Identify which cell holds the provided text, then report its (x, y) central coordinate. 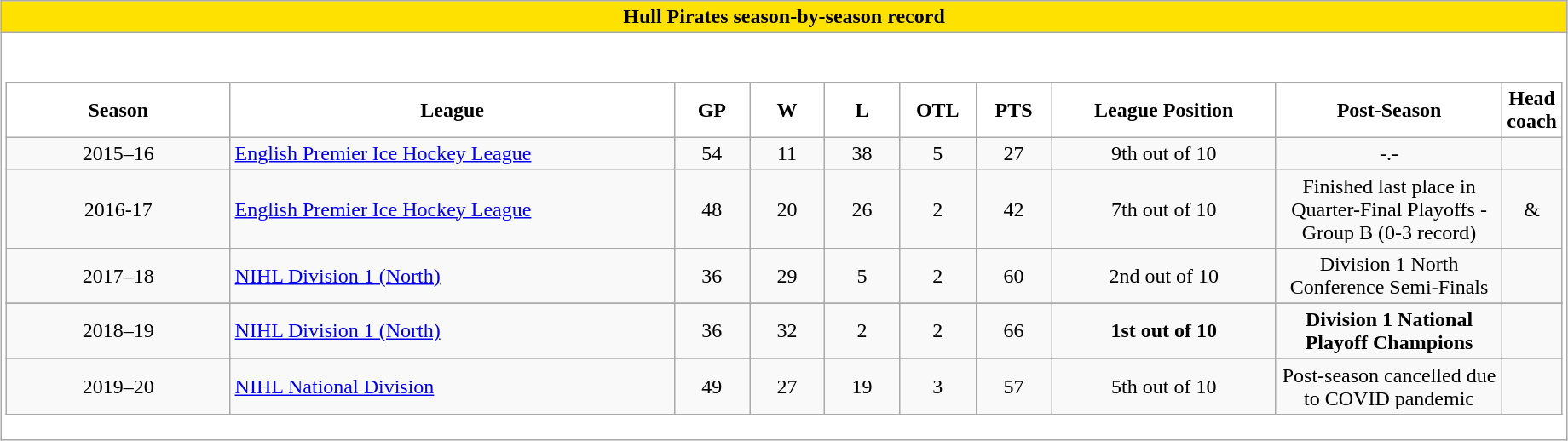
60 (1014, 276)
32 (787, 330)
PTS (1014, 109)
54 (712, 153)
29 (787, 276)
2019–20 (118, 387)
GP (712, 109)
Division 1 North Conference Semi-Finals (1389, 276)
49 (712, 387)
Division 1 National Playoff Champions (1389, 330)
1st out of 10 (1164, 330)
26 (862, 209)
11 (787, 153)
66 (1014, 330)
48 (712, 209)
2016-17 (118, 209)
2nd out of 10 (1164, 276)
League (452, 109)
9th out of 10 (1164, 153)
20 (787, 209)
W (787, 109)
-.- (1389, 153)
2018–19 (118, 330)
38 (862, 153)
OTL (938, 109)
Hull Pirates season-by-season record (784, 17)
NIHL National Division (452, 387)
2015–16 (118, 153)
L (862, 109)
42 (1014, 209)
& (1532, 209)
Post-season cancelled due to COVID pandemic (1389, 387)
7th out of 10 (1164, 209)
57 (1014, 387)
Finished last place in Quarter-Final Playoffs - Group B (0-3 record) (1389, 209)
Head coach (1532, 109)
Post-Season (1389, 109)
5th out of 10 (1164, 387)
Season (118, 109)
3 (938, 387)
19 (862, 387)
League Position (1164, 109)
2017–18 (118, 276)
